Detect which cell encompasses the target text, then output its (x, y) center coordinate. 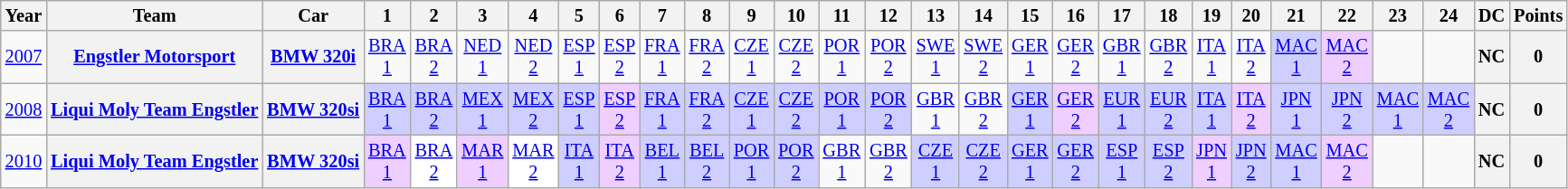
Points (1538, 15)
EUR1 (1122, 109)
MAR2 (533, 161)
16 (1076, 15)
19 (1212, 15)
22 (1347, 15)
BEL1 (662, 161)
21 (1296, 15)
DC (1491, 15)
2007 (24, 57)
2 (434, 15)
7 (662, 15)
4 (533, 15)
Team (154, 15)
2008 (24, 109)
13 (936, 15)
14 (983, 15)
18 (1169, 15)
24 (1449, 15)
MEX2 (533, 109)
NED2 (533, 57)
Engstler Motorsport (154, 57)
SWE1 (936, 57)
MEX1 (482, 109)
9 (751, 15)
1 (387, 15)
10 (796, 15)
SWE2 (983, 57)
BMW 320i (313, 57)
MAR1 (482, 161)
11 (841, 15)
EUR2 (1169, 109)
6 (619, 15)
3 (482, 15)
23 (1398, 15)
2010 (24, 161)
5 (579, 15)
Car (313, 15)
12 (889, 15)
20 (1251, 15)
17 (1122, 15)
NED1 (482, 57)
BEL2 (706, 161)
15 (1030, 15)
8 (706, 15)
Year (24, 15)
